Extract the [X, Y] coordinate from the center of the cell holding the provided text.  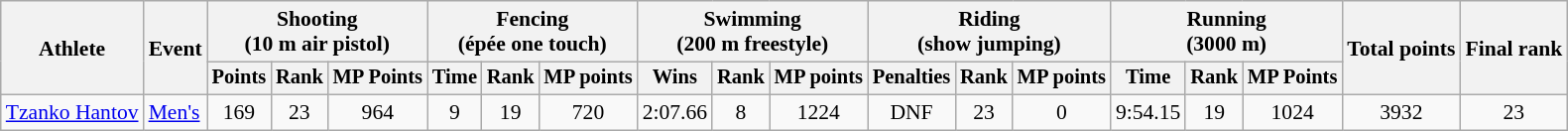
9 [454, 113]
Wins [674, 78]
Athlete [72, 48]
Penalties [911, 78]
DNF [911, 113]
Points [239, 78]
Running(3000 m) [1226, 32]
Swimming(200 m freestyle) [753, 32]
8 [741, 113]
Fencing(épée one touch) [533, 32]
Tzanko Hantov [72, 113]
720 [587, 113]
Shooting(10 m air pistol) [317, 32]
Men's [176, 113]
0 [1061, 113]
964 [378, 113]
Riding(show jumping) [990, 32]
169 [239, 113]
3932 [1400, 113]
Final rank [1513, 48]
Event [176, 48]
1224 [819, 113]
1024 [1292, 113]
9:54.15 [1148, 113]
Total points [1400, 48]
2:07.66 [674, 113]
